Provide the (x, y) coordinate of the cell's center where the given text is located.  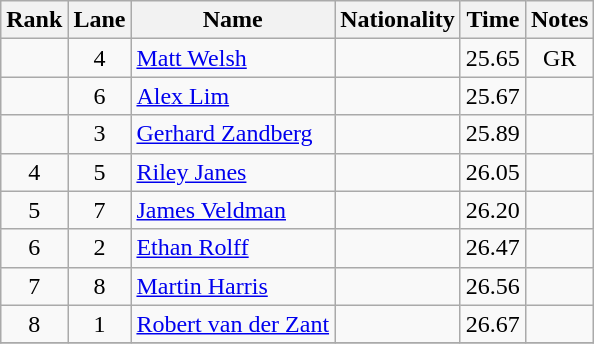
26.05 (492, 172)
Ethan Rolff (233, 248)
Gerhard Zandberg (233, 134)
Lane (100, 20)
Riley Janes (233, 172)
26.47 (492, 248)
Rank (34, 20)
GR (559, 58)
Notes (559, 20)
26.20 (492, 210)
Alex Lim (233, 96)
James Veldman (233, 210)
Name (233, 20)
2 (100, 248)
1 (100, 324)
26.56 (492, 286)
25.65 (492, 58)
25.67 (492, 96)
Martin Harris (233, 286)
Time (492, 20)
Matt Welsh (233, 58)
26.67 (492, 324)
25.89 (492, 134)
Robert van der Zant (233, 324)
3 (100, 134)
Nationality (398, 20)
